Pinpoint the cell where the given text exists, returning its [X, Y] midpoint coordinate. 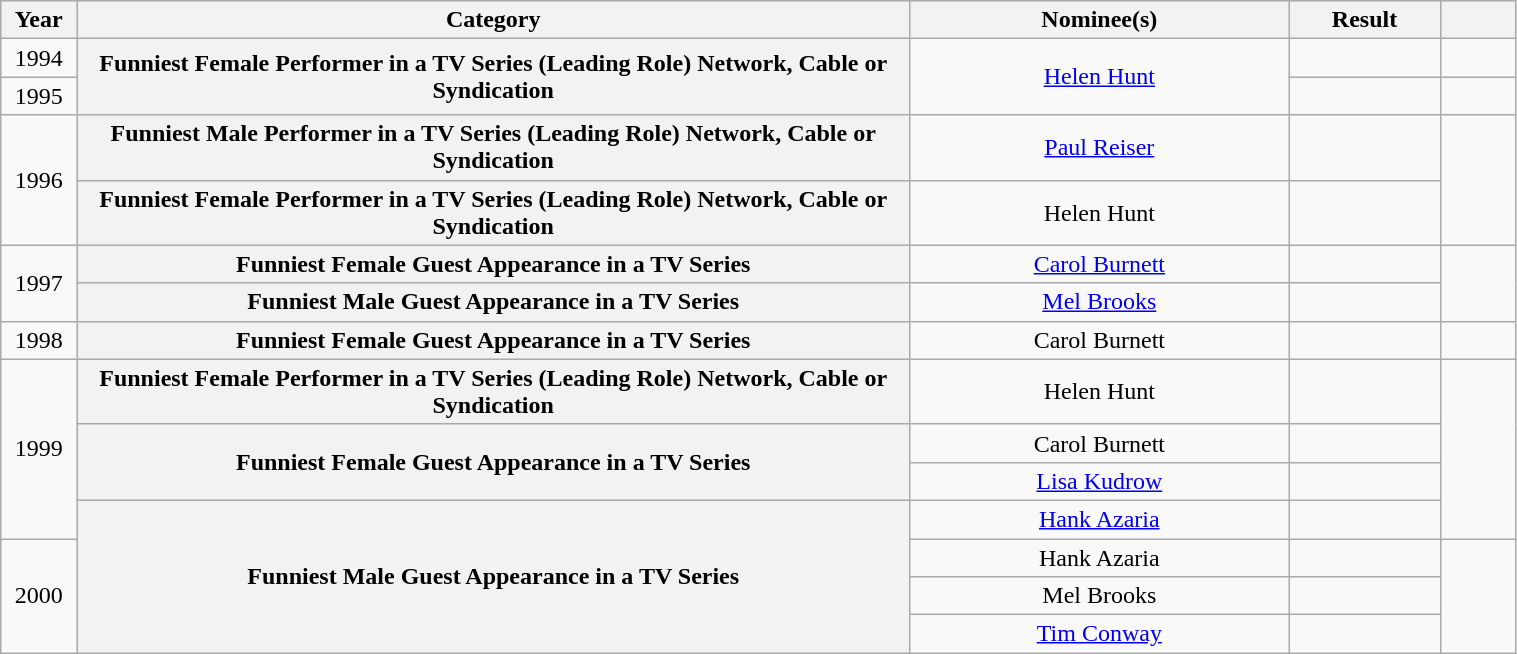
1997 [39, 283]
1999 [39, 448]
Year [39, 20]
2000 [39, 595]
1994 [39, 58]
Tim Conway [1100, 634]
1998 [39, 340]
Lisa Kudrow [1100, 481]
Category [492, 20]
Result [1365, 20]
Paul Reiser [1100, 148]
1996 [39, 180]
Nominee(s) [1100, 20]
Funniest Male Performer in a TV Series (Leading Role) Network, Cable or Syndication [492, 148]
1995 [39, 96]
